Output the (X, Y) coordinate of the center of the cell containing the given text.  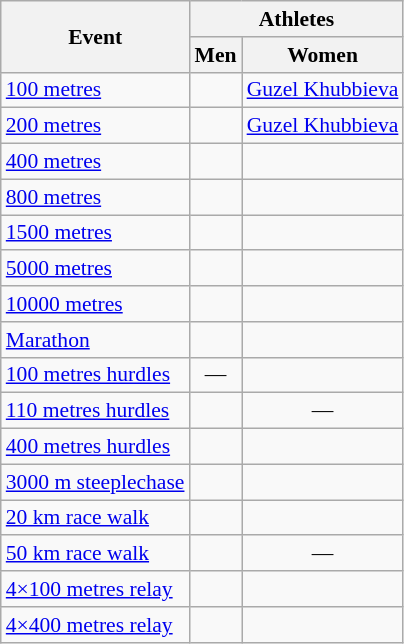
5000 metres (96, 269)
Women (323, 55)
3000 m steeplechase (96, 482)
Athletes (297, 19)
100 metres hurdles (96, 375)
20 km race walk (96, 518)
200 metres (96, 126)
800 metres (96, 197)
50 km race walk (96, 554)
100 metres (96, 90)
110 metres hurdles (96, 411)
1500 metres (96, 233)
Marathon (96, 340)
4×100 metres relay (96, 589)
10000 metres (96, 304)
4×400 metres relay (96, 625)
400 metres (96, 162)
400 metres hurdles (96, 447)
Event (96, 36)
Men (216, 55)
